Provide the [X, Y] coordinate of the cell's center where the given text is located.  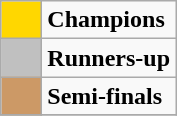
Champions [109, 20]
Runners-up [109, 58]
Semi-finals [109, 96]
